Search for the cell housing the specified text and yield its [x, y] center coordinate. 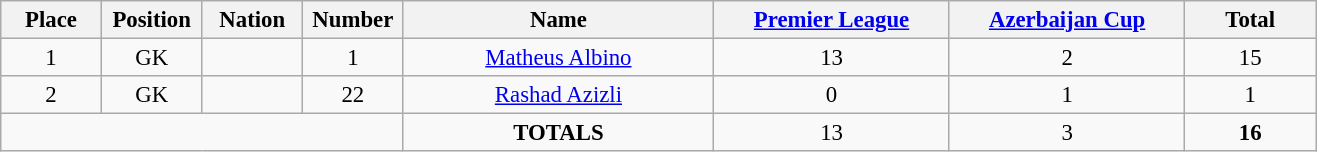
0 [832, 95]
Number [354, 20]
Place [52, 20]
3 [1067, 133]
22 [354, 95]
Nation [252, 20]
Premier League [832, 20]
Name [558, 20]
15 [1250, 58]
Position [152, 20]
Azerbaijan Cup [1067, 20]
16 [1250, 133]
Total [1250, 20]
Matheus Albino [558, 58]
TOTALS [558, 133]
Rashad Azizli [558, 95]
